Identify which cell holds the provided text, then report its (X, Y) central coordinate. 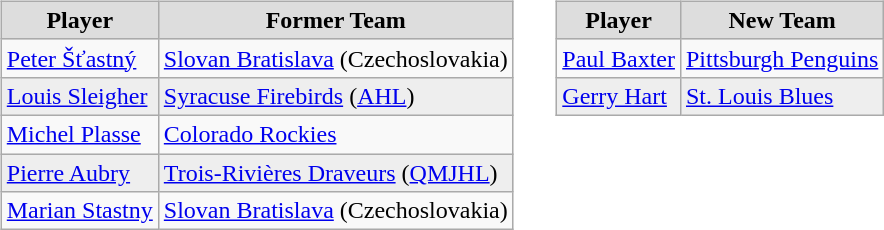
Pierre Aubry (80, 173)
Marian Stastny (80, 211)
Syracuse Firebirds (AHL) (336, 96)
Michel Plasse (80, 134)
Former Team (336, 20)
Pittsburgh Penguins (782, 58)
St. Louis Blues (782, 96)
Peter Šťastný (80, 58)
Louis Sleigher (80, 96)
Paul Baxter (619, 58)
Colorado Rockies (336, 134)
Trois-Rivières Draveurs (QMJHL) (336, 173)
Gerry Hart (619, 96)
New Team (782, 20)
